Pinpoint the cell where the given text exists, returning its [X, Y] midpoint coordinate. 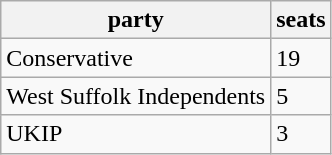
5 [301, 96]
19 [301, 58]
Conservative [136, 58]
party [136, 20]
UKIP [136, 134]
3 [301, 134]
West Suffolk Independents [136, 96]
seats [301, 20]
